Return the (X, Y) coordinate for the center point of the cell that contains the specified text.  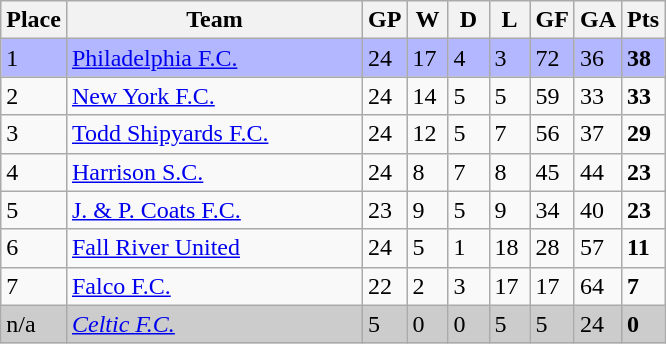
22 (385, 286)
New York F.C. (214, 96)
Philadelphia F.C. (214, 58)
Fall River United (214, 248)
Falco F.C. (214, 286)
28 (552, 248)
Celtic F.C. (214, 324)
45 (552, 172)
Harrison S.C. (214, 172)
Place (34, 20)
14 (428, 96)
D (468, 20)
72 (552, 58)
40 (598, 210)
J. & P. Coats F.C. (214, 210)
Todd Shipyards F.C. (214, 134)
29 (644, 134)
Team (214, 20)
37 (598, 134)
38 (644, 58)
6 (34, 248)
12 (428, 134)
GF (552, 20)
18 (510, 248)
GP (385, 20)
Pts (644, 20)
36 (598, 58)
L (510, 20)
64 (598, 286)
W (428, 20)
56 (552, 134)
n/a (34, 324)
59 (552, 96)
34 (552, 210)
44 (598, 172)
GA (598, 20)
57 (598, 248)
11 (644, 248)
